For the text-containing cell, return its midpoint in [X, Y] coordinate format. 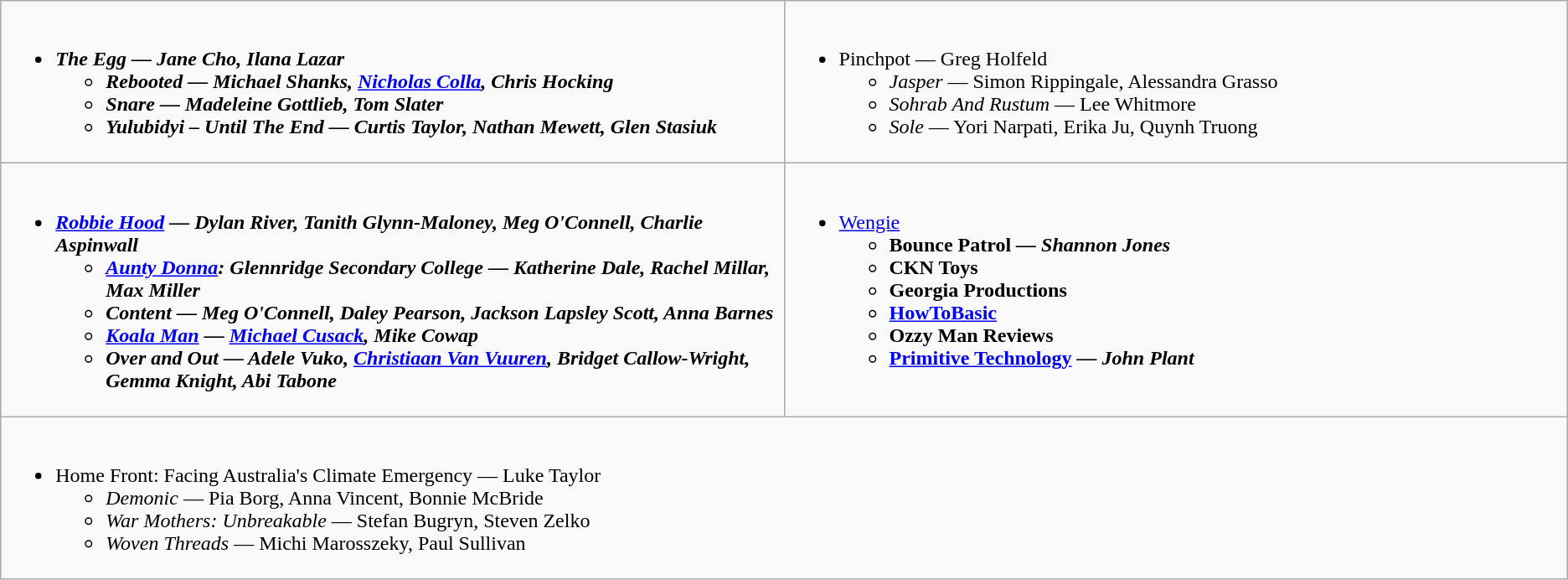
WengieBounce Patrol — Shannon JonesCKN ToysGeorgia ProductionsHowToBasicOzzy Man ReviewsPrimitive Technology — John Plant [1176, 290]
Pinchpot — Greg HolfeldJasper — Simon Rippingale, Alessandra GrassoSohrab And Rustum — Lee WhitmoreSole — Yori Narpati, Erika Ju, Quynh Truong [1176, 82]
